For the text-containing cell, return its midpoint in [x, y] coordinate format. 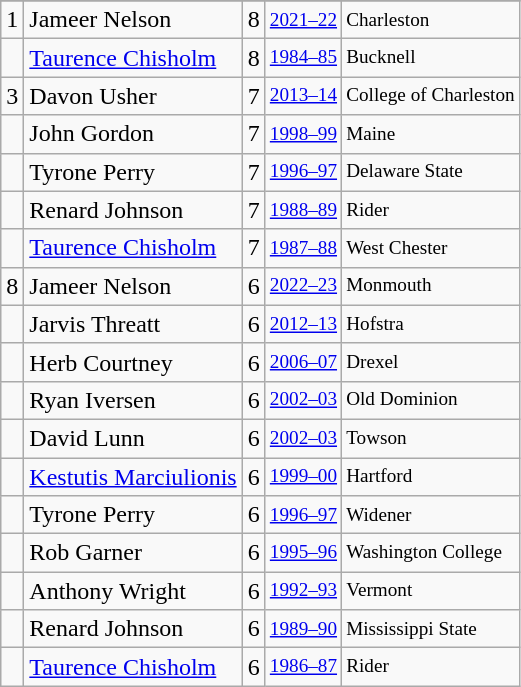
Widener [431, 515]
Old Dominion [431, 400]
2022–23 [303, 286]
Jarvis Threatt [133, 324]
Ryan Iversen [133, 400]
1 [12, 20]
1984–85 [303, 58]
1995–96 [303, 553]
Maine [431, 134]
Anthony Wright [133, 591]
College of Charleston [431, 96]
Towson [431, 438]
Herb Courtney [133, 362]
John Gordon [133, 134]
1998–99 [303, 134]
2021–22 [303, 20]
1992–93 [303, 591]
Monmouth [431, 286]
Charleston [431, 20]
Mississippi State [431, 629]
Bucknell [431, 58]
1986–87 [303, 667]
3 [12, 96]
David Lunn [133, 438]
Vermont [431, 591]
1989–90 [303, 629]
West Chester [431, 248]
Rob Garner [133, 553]
Washington College [431, 553]
2012–13 [303, 324]
Delaware State [431, 172]
Kestutis Marciulionis [133, 477]
2006–07 [303, 362]
1988–89 [303, 210]
2013–14 [303, 96]
Drexel [431, 362]
Hartford [431, 477]
Davon Usher [133, 96]
1987–88 [303, 248]
Hofstra [431, 324]
1999–00 [303, 477]
